Locate the cell with the specified text and output its [X, Y] center coordinate. 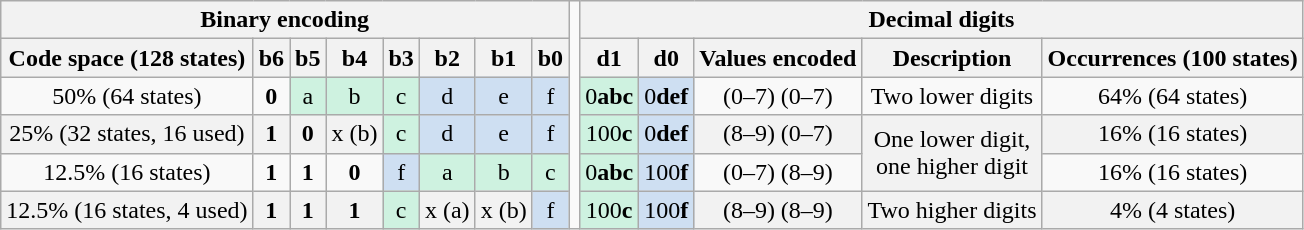
Two higher digits [952, 210]
Description [952, 58]
d0 [666, 58]
Two lower digits [952, 96]
b6 [271, 58]
b0 [550, 58]
Code space (128 states) [127, 58]
Values encoded [778, 58]
12.5% (16 states) [127, 172]
b2 [447, 58]
12.5% (16 states, 4 used) [127, 210]
(8–9) (0–7) [778, 134]
One lower digit,one higher digit [952, 153]
25% (32 states, 16 used) [127, 134]
d1 [610, 58]
50% (64 states) [127, 96]
b4 [354, 58]
(0–7) (0–7) [778, 96]
b3 [401, 58]
(8–9) (8–9) [778, 210]
(0–7) (8–9) [778, 172]
x (a) [447, 210]
4% (4 states) [1172, 210]
64% (64 states) [1172, 96]
b5 [308, 58]
Occurrences (100 states) [1172, 58]
Binary encoding [285, 20]
b1 [504, 58]
Decimal digits [942, 20]
